From the cell containing the given text, extract its center point as (x, y) coordinate. 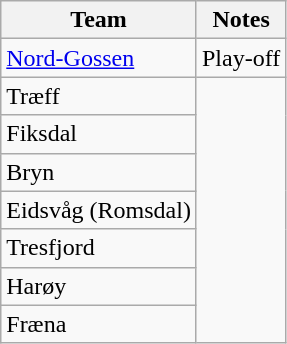
Harøy (99, 286)
Play-off (240, 58)
Nord-Gossen (99, 58)
Team (99, 20)
Fiksdal (99, 134)
Træff (99, 96)
Tresfjord (99, 248)
Eidsvåg (Romsdal) (99, 210)
Fræna (99, 324)
Notes (240, 20)
Bryn (99, 172)
